Pinpoint the cell where the given text exists, returning its [x, y] midpoint coordinate. 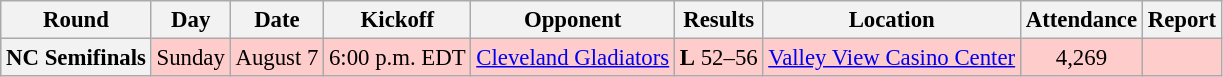
Date [277, 20]
L 52–56 [719, 58]
Results [719, 20]
6:00 p.m. EDT [398, 58]
Opponent [573, 20]
Location [892, 20]
Day [190, 20]
Report [1182, 20]
August 7 [277, 58]
Sunday [190, 58]
NC Semifinals [76, 58]
Valley View Casino Center [892, 58]
Kickoff [398, 20]
Round [76, 20]
Cleveland Gladiators [573, 58]
4,269 [1081, 58]
Attendance [1081, 20]
